For the text-containing cell, return its midpoint in (x, y) coordinate format. 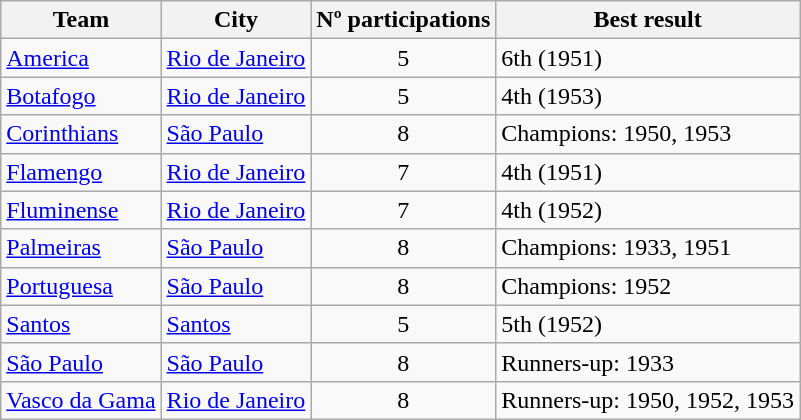
4th (1951) (648, 172)
Vasco da Gama (81, 400)
Best result (648, 20)
Flamengo (81, 172)
Team (81, 20)
Runners-up: 1933 (648, 362)
Champions: 1950, 1953 (648, 134)
Fluminense (81, 210)
Palmeiras (81, 248)
Botafogo (81, 96)
Portuguesa (81, 286)
5th (1952) (648, 324)
City (236, 20)
6th (1951) (648, 58)
4th (1953) (648, 96)
4th (1952) (648, 210)
Champions: 1933, 1951 (648, 248)
Nº participations (404, 20)
Corinthians (81, 134)
America (81, 58)
Runners-up: 1950, 1952, 1953 (648, 400)
Champions: 1952 (648, 286)
